Detect which cell encompasses the target text, then output its [X, Y] center coordinate. 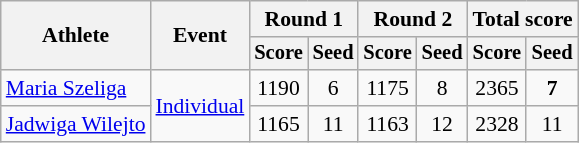
6 [334, 88]
Maria Szeliga [76, 88]
12 [442, 124]
7 [552, 88]
Round 2 [412, 19]
Round 1 [304, 19]
1163 [387, 124]
Jadwiga Wilejto [76, 124]
Total score [522, 19]
2365 [496, 88]
1175 [387, 88]
Event [200, 36]
2328 [496, 124]
8 [442, 88]
Athlete [76, 36]
1165 [278, 124]
Individual [200, 106]
1190 [278, 88]
